Find where the given text appears and provide that cell's center as [x, y] coordinate. 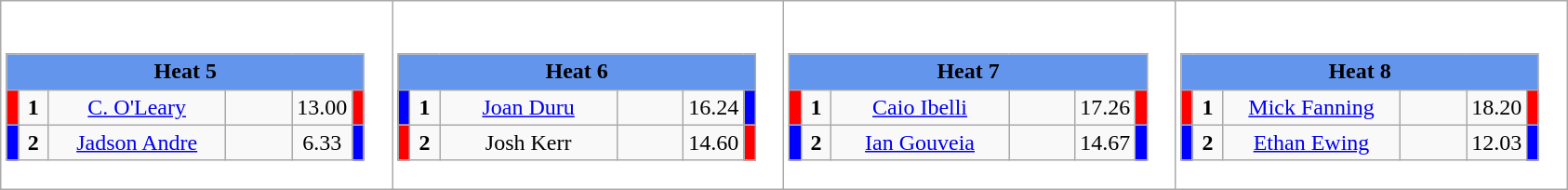
Ian Gouveia [921, 142]
12.03 [1497, 142]
Caio Ibelli [921, 107]
Heat 5 1 C. O'Leary 13.00 2 Jadson Andre 6.33 [197, 95]
Josh Kerr [528, 142]
6.33 [322, 142]
Ethan Ewing [1311, 142]
Mick Fanning [1311, 107]
16.24 [714, 107]
18.20 [1497, 107]
Heat 6 1 Joan Duru 16.24 2 Josh Kerr 14.60 [588, 95]
Heat 8 [1360, 72]
C. O'Leary [138, 107]
17.26 [1105, 107]
Heat 7 1 Caio Ibelli 17.26 2 Ian Gouveia 14.67 [980, 95]
Heat 5 [185, 72]
Joan Duru [528, 107]
Heat 8 1 Mick Fanning 18.20 2 Ethan Ewing 12.03 [1371, 95]
Heat 7 [968, 72]
14.67 [1105, 142]
13.00 [322, 107]
Jadson Andre [138, 142]
Heat 6 [577, 72]
14.60 [714, 142]
